Locate the cell with the specified text and output its [X, Y] center coordinate. 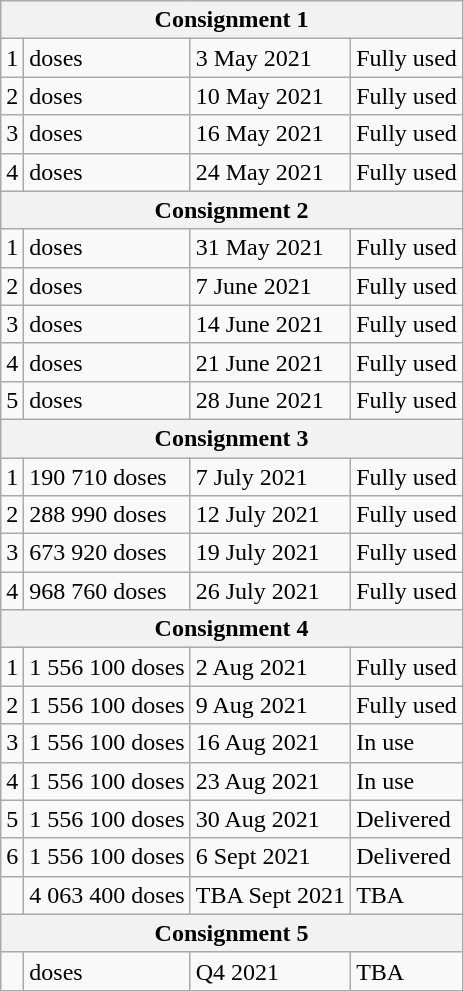
31 May 2021 [270, 248]
10 May 2021 [270, 96]
Consignment 4 [232, 629]
23 Aug 2021 [270, 781]
26 July 2021 [270, 591]
288 990 doses [107, 515]
4 063 400 doses [107, 895]
968 760 doses [107, 591]
28 June 2021 [270, 400]
14 June 2021 [270, 324]
Consignment 1 [232, 20]
6 Sept 2021 [270, 857]
3 May 2021 [270, 58]
16 May 2021 [270, 134]
19 July 2021 [270, 553]
12 July 2021 [270, 515]
7 July 2021 [270, 477]
Consignment 3 [232, 438]
TBA Sept 2021 [270, 895]
21 June 2021 [270, 362]
9 Aug 2021 [270, 705]
30 Aug 2021 [270, 819]
Consignment 5 [232, 933]
Consignment 2 [232, 210]
16 Aug 2021 [270, 743]
6 [12, 857]
2 Aug 2021 [270, 667]
190 710 doses [107, 477]
24 May 2021 [270, 172]
Q4 2021 [270, 971]
7 June 2021 [270, 286]
673 920 doses [107, 553]
